Return (X, Y) of the center of cell containing provided text 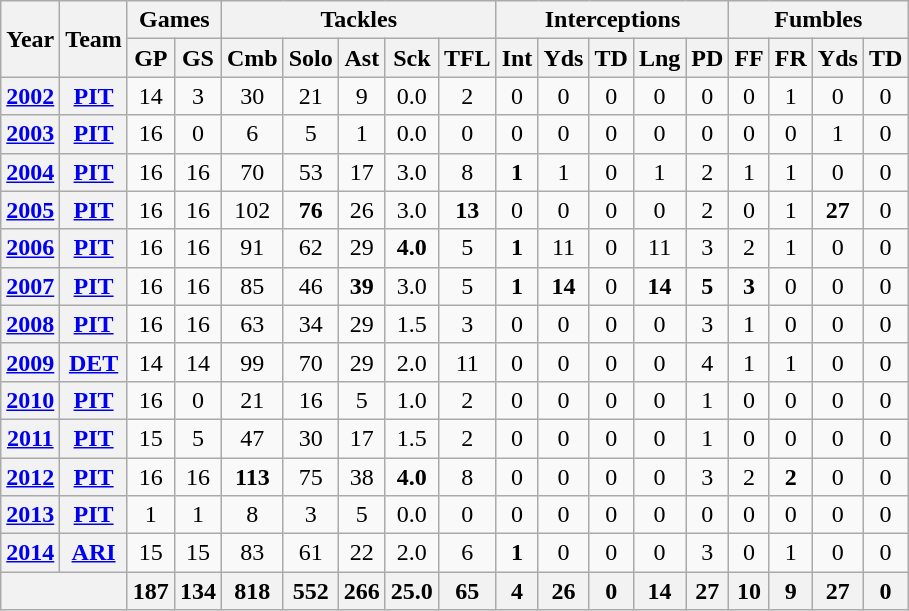
39 (362, 286)
Games (174, 20)
2014 (30, 553)
2010 (30, 400)
2006 (30, 248)
61 (310, 553)
Lng (659, 58)
2005 (30, 210)
46 (310, 286)
102 (252, 210)
75 (310, 477)
Ast (362, 58)
2013 (30, 515)
2004 (30, 172)
266 (362, 591)
2002 (30, 96)
25.0 (412, 591)
99 (252, 362)
1.0 (412, 400)
83 (252, 553)
34 (310, 324)
65 (467, 591)
ARI (94, 553)
DET (94, 362)
53 (310, 172)
GP (150, 58)
Tackles (358, 20)
2011 (30, 438)
22 (362, 553)
85 (252, 286)
FR (790, 58)
Cmb (252, 58)
47 (252, 438)
2012 (30, 477)
76 (310, 210)
113 (252, 477)
134 (198, 591)
Int (517, 58)
62 (310, 248)
13 (467, 210)
Year (30, 39)
818 (252, 591)
2009 (30, 362)
552 (310, 591)
Fumbles (818, 20)
GS (198, 58)
2007 (30, 286)
2008 (30, 324)
Team (94, 39)
PD (708, 58)
63 (252, 324)
Solo (310, 58)
91 (252, 248)
2003 (30, 134)
FF (749, 58)
TFL (467, 58)
10 (749, 591)
Interceptions (612, 20)
Sck (412, 58)
187 (150, 591)
38 (362, 477)
